Pinpoint the cell where the given text exists, returning its (X, Y) midpoint coordinate. 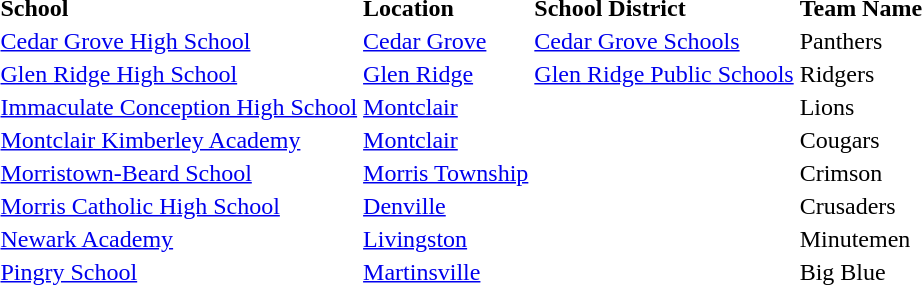
Cedar Grove (446, 41)
Livingston (446, 239)
Morris Township (446, 173)
Cedar Grove Schools (664, 41)
Glen Ridge Public Schools (664, 74)
Denville (446, 206)
Glen Ridge (446, 74)
